Detect which cell encompasses the target text, then output its [X, Y] center coordinate. 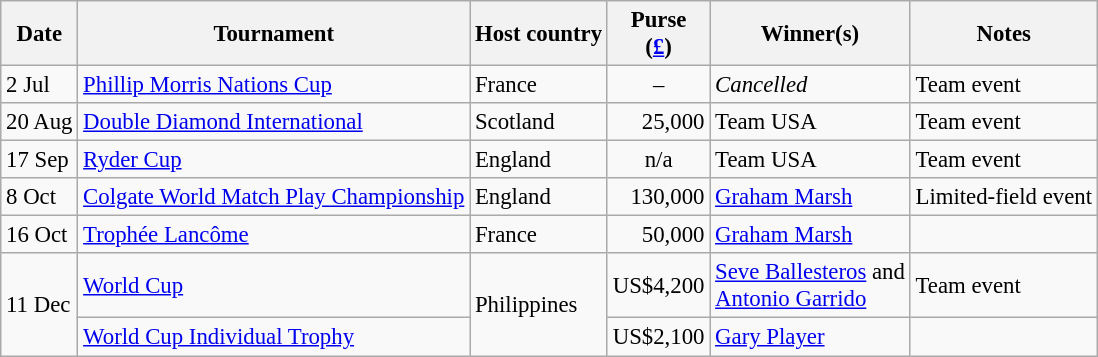
Tournament [274, 34]
Gary Player [810, 337]
Limited-field event [1004, 197]
Winner(s) [810, 34]
16 Oct [40, 235]
– [658, 85]
11 Dec [40, 305]
Purse(£) [658, 34]
World Cup Individual Trophy [274, 337]
2 Jul [40, 85]
Notes [1004, 34]
Phillip Morris Nations Cup [274, 85]
Ryder Cup [274, 160]
130,000 [658, 197]
Philippines [539, 305]
Colgate World Match Play Championship [274, 197]
Double Diamond International [274, 122]
Scotland [539, 122]
World Cup [274, 286]
Cancelled [810, 85]
Date [40, 34]
17 Sep [40, 160]
Host country [539, 34]
n/a [658, 160]
25,000 [658, 122]
Seve Ballesteros and Antonio Garrido [810, 286]
US$4,200 [658, 286]
US$2,100 [658, 337]
Trophée Lancôme [274, 235]
20 Aug [40, 122]
8 Oct [40, 197]
50,000 [658, 235]
